Identify which cell holds the provided text, then report its [X, Y] central coordinate. 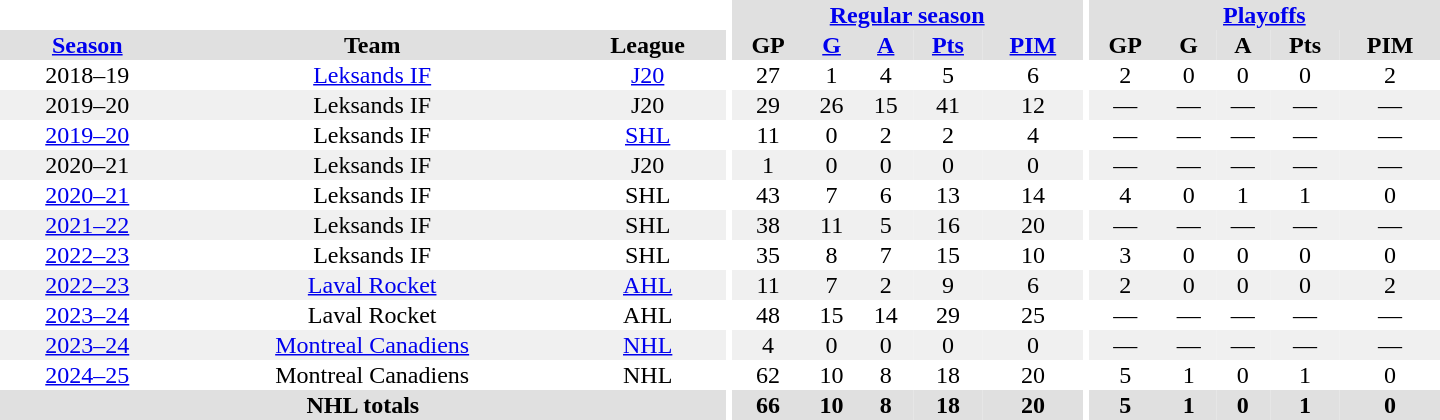
12 [1033, 105]
Season [88, 45]
26 [832, 105]
2021–22 [88, 225]
25 [1033, 315]
41 [948, 105]
43 [768, 195]
16 [948, 225]
35 [768, 255]
3 [1126, 255]
Playoffs [1264, 15]
Team [372, 45]
27 [768, 75]
38 [768, 225]
62 [768, 375]
48 [768, 315]
13 [948, 195]
NHL totals [363, 405]
2018–19 [88, 75]
2024–25 [88, 375]
League [648, 45]
66 [768, 405]
9 [948, 285]
Regular season [908, 15]
